For the text-containing cell, return its midpoint in (x, y) coordinate format. 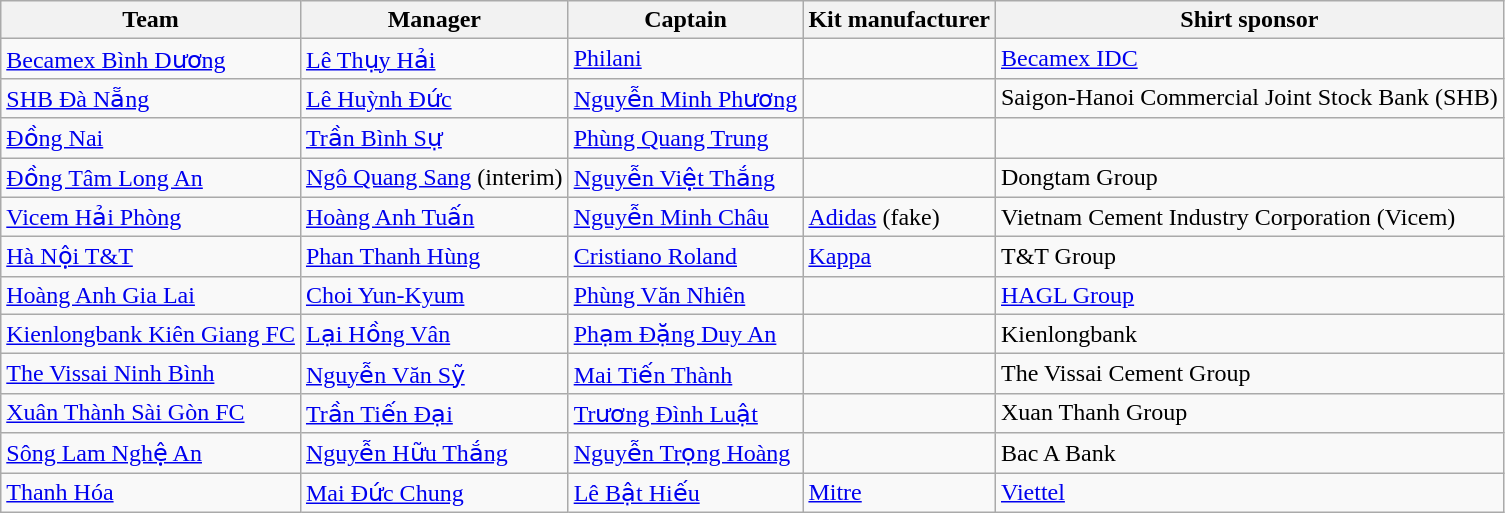
Nguyễn Minh Phương (686, 98)
Sông Lam Nghệ An (151, 453)
Philani (686, 59)
Đồng Nai (151, 138)
Phùng Văn Nhiên (686, 295)
Vicem Hải Phòng (151, 217)
Cristiano Roland (686, 257)
Lê Thụy Hải (434, 59)
Nguyễn Trọng Hoàng (686, 453)
Xuan Thanh Group (1249, 413)
Dongtam Group (1249, 178)
Kappa (900, 257)
Bac A Bank (1249, 453)
Phan Thanh Hùng (434, 257)
Manager (434, 20)
The Vissai Ninh Bình (151, 374)
Nguyễn Hữu Thắng (434, 453)
Kienlongbank (1249, 334)
T&T Group (1249, 257)
Xuân Thành Sài Gòn FC (151, 413)
Hà Nội T&T (151, 257)
Viettel (1249, 492)
Vietnam Cement Industry Corporation (Vicem) (1249, 217)
Hoàng Anh Gia Lai (151, 295)
Saigon-Hanoi Commercial Joint Stock Bank (SHB) (1249, 98)
Trần Bình Sự (434, 138)
Trần Tiến Đại (434, 413)
Nguyễn Việt Thắng (686, 178)
Kit manufacturer (900, 20)
Lê Huỳnh Đức (434, 98)
Ngô Quang Sang (interim) (434, 178)
Phùng Quang Trung (686, 138)
Đồng Tâm Long An (151, 178)
Becamex IDC (1249, 59)
The Vissai Cement Group (1249, 374)
Hoàng Anh Tuấn (434, 217)
SHB Đà Nẵng (151, 98)
Trương Đình Luật (686, 413)
Mai Đức Chung (434, 492)
Shirt sponsor (1249, 20)
Choi Yun-Kyum (434, 295)
Nguyễn Minh Châu (686, 217)
Phạm Đặng Duy An (686, 334)
HAGL Group (1249, 295)
Lại Hồng Vân (434, 334)
Mai Tiến Thành (686, 374)
Mitre (900, 492)
Becamex Bình Dương (151, 59)
Kienlongbank Kiên Giang FC (151, 334)
Adidas (fake) (900, 217)
Nguyễn Văn Sỹ (434, 374)
Lê Bật Hiếu (686, 492)
Thanh Hóa (151, 492)
Captain (686, 20)
Team (151, 20)
